Provide the (X, Y) coordinate of the cell's center where the given text is located.  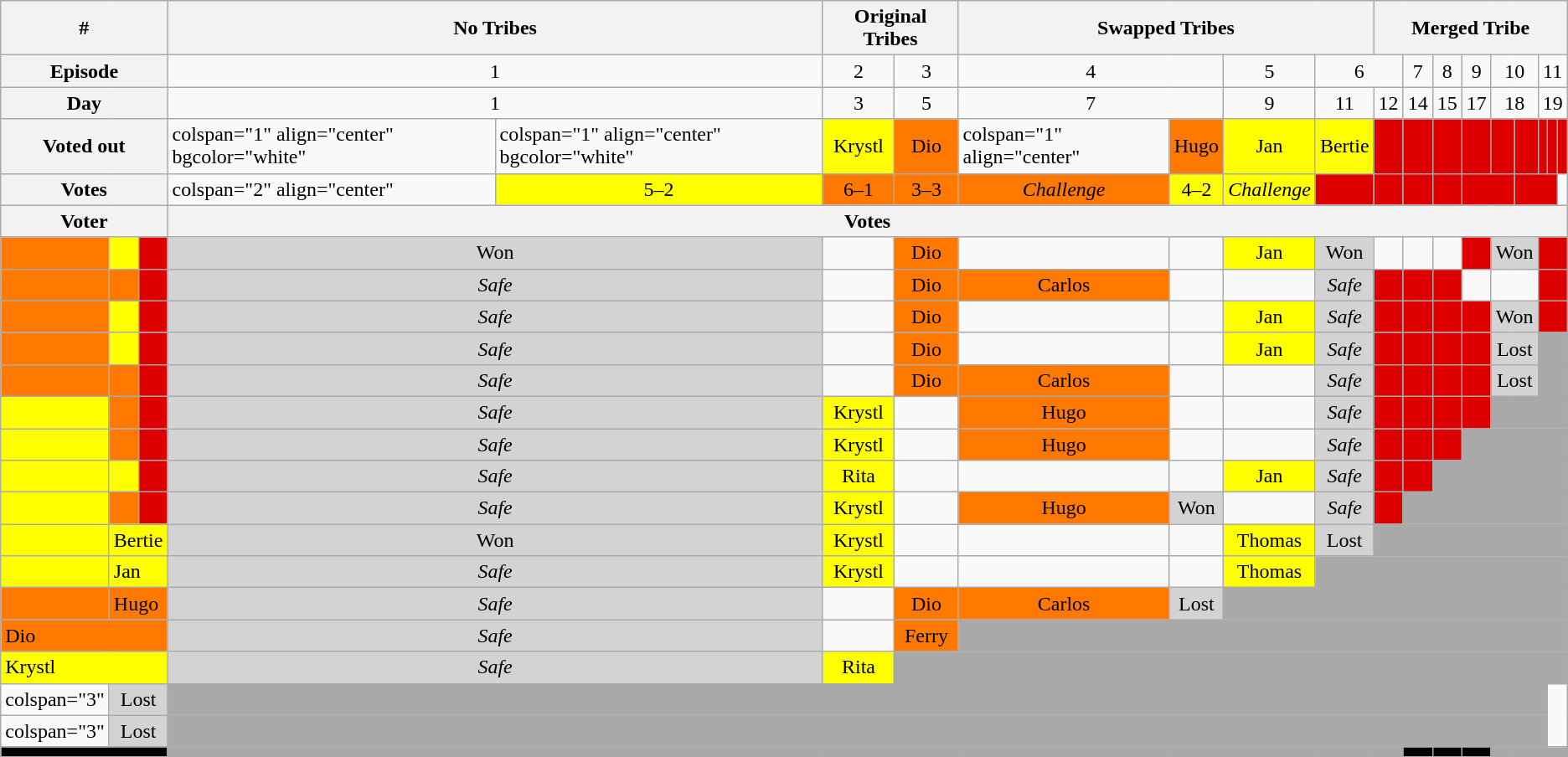
14 (1417, 103)
17 (1476, 103)
6 (1359, 71)
colspan="1" align="center" (1064, 146)
Ferry (926, 636)
colspan="2" align="center" (332, 189)
Voter (84, 221)
15 (1447, 103)
Original Tribes (890, 28)
Day (84, 103)
8 (1447, 71)
Swapped Tribes (1166, 28)
Merged Tribe (1471, 28)
Voted out (84, 146)
3–3 (926, 189)
4 (1091, 71)
12 (1389, 103)
# (84, 28)
6–1 (859, 189)
No Tribes (495, 28)
2 (859, 71)
10 (1514, 71)
19 (1553, 103)
18 (1514, 103)
4–2 (1196, 189)
5–2 (658, 189)
Episode (84, 71)
